Provide the (x, y) coordinate of the cell's center where the given text is located.  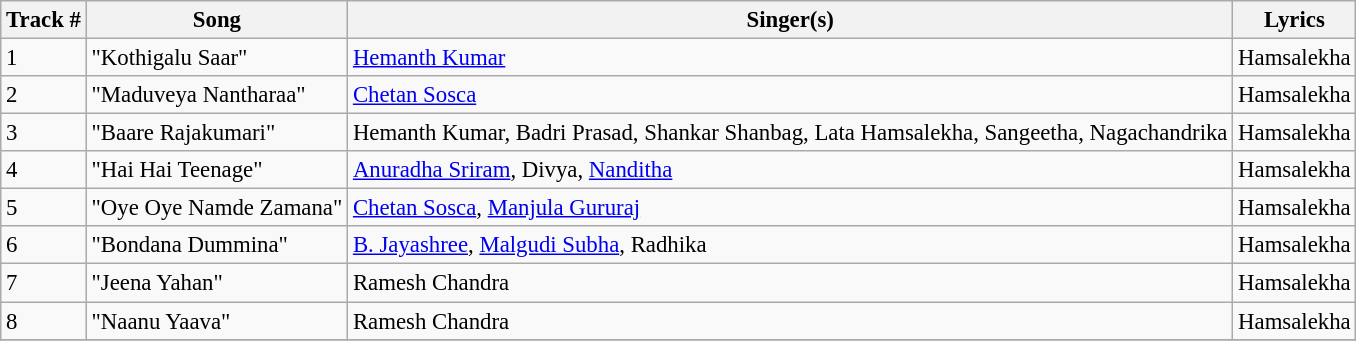
Anuradha Sriram, Divya, Nanditha (790, 170)
4 (44, 170)
"Baare Rajakumari" (216, 133)
"Naanu Yaava" (216, 321)
"Kothigalu Saar" (216, 58)
Song (216, 20)
7 (44, 283)
"Hai Hai Teenage" (216, 170)
Chetan Sosca (790, 95)
"Maduveya Nantharaa" (216, 95)
6 (44, 245)
3 (44, 133)
Hemanth Kumar (790, 58)
Chetan Sosca, Manjula Gururaj (790, 208)
Singer(s) (790, 20)
1 (44, 58)
Hemanth Kumar, Badri Prasad, Shankar Shanbag, Lata Hamsalekha, Sangeetha, Nagachandrika (790, 133)
2 (44, 95)
8 (44, 321)
Track # (44, 20)
"Bondana Dummina" (216, 245)
5 (44, 208)
B. Jayashree, Malgudi Subha, Radhika (790, 245)
"Jeena Yahan" (216, 283)
Lyrics (1294, 20)
"Oye Oye Namde Zamana" (216, 208)
